Search for the cell housing the specified text and yield its (X, Y) center coordinate. 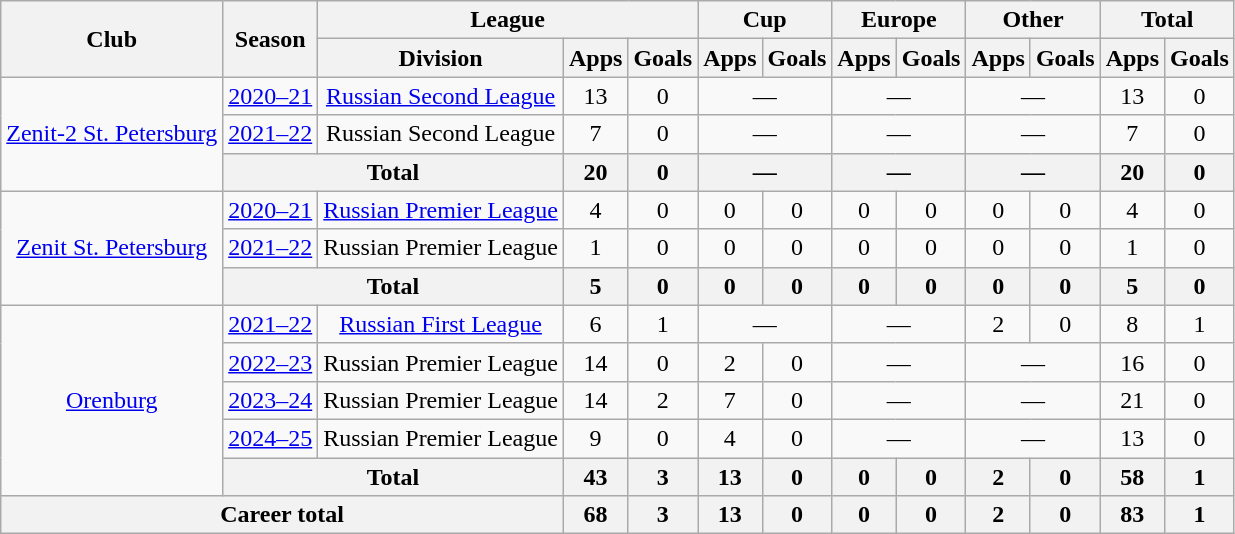
8 (1132, 324)
Zenit-2 St. Petersburg (112, 134)
68 (595, 515)
Other (1033, 20)
Orenburg (112, 400)
16 (1132, 362)
Season (270, 39)
2023–24 (270, 400)
Career total (282, 515)
58 (1132, 477)
2022–23 (270, 362)
Division (441, 58)
League (508, 20)
21 (1132, 400)
Cup (765, 20)
2024–25 (270, 438)
43 (595, 477)
Europe (899, 20)
83 (1132, 515)
Zenit St. Petersburg (112, 248)
Club (112, 39)
Russian First League (441, 324)
6 (595, 324)
9 (595, 438)
